Identify which cell holds the provided text, then report its (X, Y) central coordinate. 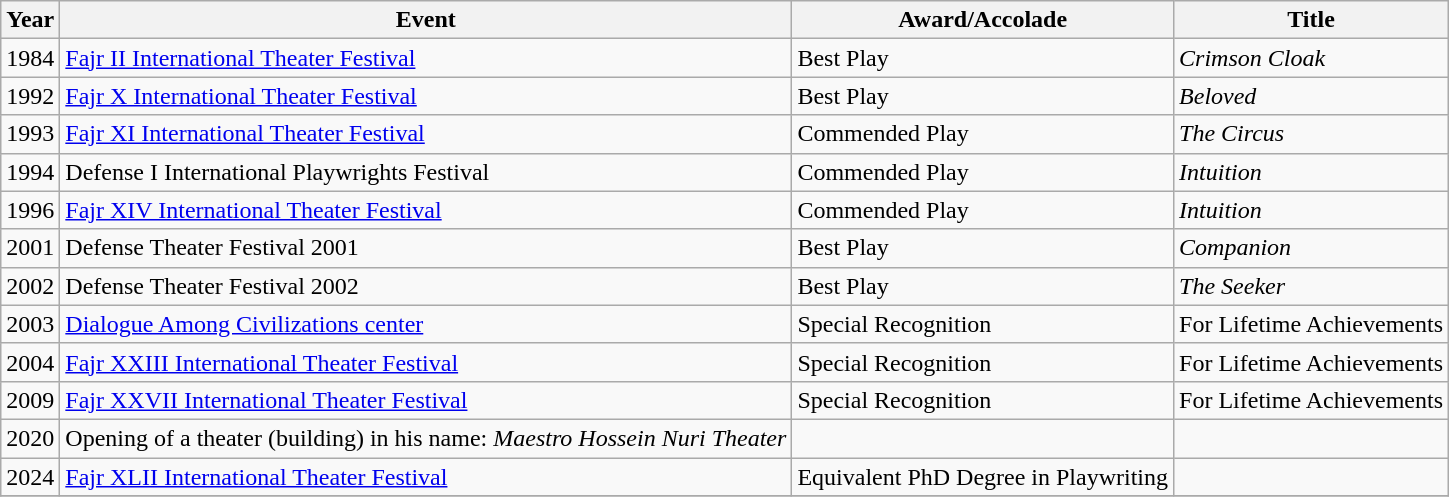
Event (426, 20)
Defense Theater Festival 2002 (426, 286)
Fajr XI International Theater Festival (426, 134)
1993 (30, 134)
Fajr XXIII International Theater Festival (426, 362)
Crimson Cloak (1312, 58)
Fajr X International Theater Festival (426, 96)
2002 (30, 286)
Fajr XIV International Theater Festival (426, 210)
Fajr XLII International Theater Festival (426, 477)
1984 (30, 58)
1992 (30, 96)
Fajr XXVII International Theater Festival (426, 400)
Equivalent PhD Degree in Playwriting (983, 477)
2001 (30, 248)
Beloved (1312, 96)
2020 (30, 438)
The Circus (1312, 134)
2004 (30, 362)
Year (30, 20)
2003 (30, 324)
Defense I International Playwrights Festival (426, 172)
1996 (30, 210)
2024 (30, 477)
The Seeker (1312, 286)
Title (1312, 20)
Defense Theater Festival 2001 (426, 248)
Fajr II International Theater Festival (426, 58)
Opening of a theater (building) in his name: Maestro Hossein Nuri Theater (426, 438)
Companion (1312, 248)
2009 (30, 400)
1994 (30, 172)
Dialogue Among Civilizations center (426, 324)
Award/Accolade (983, 20)
